From the cell containing the given text, extract its center point as [x, y] coordinate. 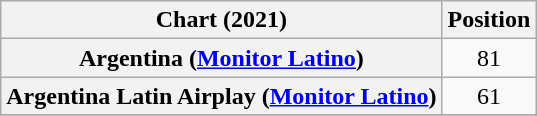
Argentina (Monitor Latino) [222, 58]
Argentina Latin Airplay (Monitor Latino) [222, 96]
81 [489, 58]
Position [489, 20]
61 [489, 96]
Chart (2021) [222, 20]
